Return the [x, y] coordinate for the center point of the cell that contains the specified text.  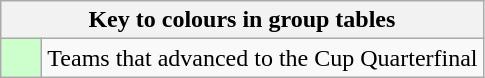
Key to colours in group tables [242, 20]
Teams that advanced to the Cup Quarterfinal [262, 58]
